Return the (X, Y) coordinate for the center point of the cell that contains the specified text.  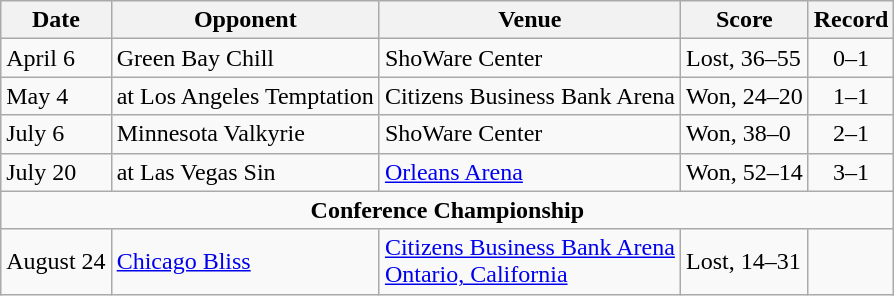
Chicago Bliss (245, 262)
at Los Angeles Temptation (245, 96)
2–1 (851, 134)
Venue (530, 20)
Won, 52–14 (744, 172)
August 24 (56, 262)
Citizens Business Bank Arena (530, 96)
Green Bay Chill (245, 58)
Conference Championship (448, 210)
Lost, 36–55 (744, 58)
July 20 (56, 172)
Lost, 14–31 (744, 262)
Won, 24–20 (744, 96)
Opponent (245, 20)
0–1 (851, 58)
Date (56, 20)
Won, 38–0 (744, 134)
July 6 (56, 134)
Score (744, 20)
at Las Vegas Sin (245, 172)
3–1 (851, 172)
May 4 (56, 96)
Record (851, 20)
April 6 (56, 58)
Citizens Business Bank ArenaOntario, California (530, 262)
Orleans Arena (530, 172)
Minnesota Valkyrie (245, 134)
1–1 (851, 96)
